Scan for the cell matching the given text and deliver its (x, y) coordinate at center. 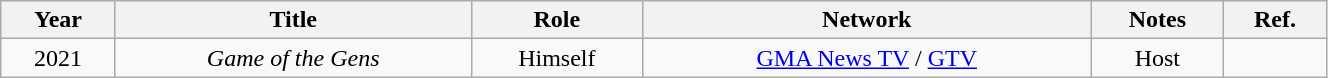
Role (556, 20)
Notes (1158, 20)
GMA News TV / GTV (866, 58)
Network (866, 20)
Himself (556, 58)
Year (58, 20)
Game of the Gens (293, 58)
Ref. (1276, 20)
Host (1158, 58)
2021 (58, 58)
Title (293, 20)
